Return the (X, Y) coordinate for the center point of the cell that contains the specified text.  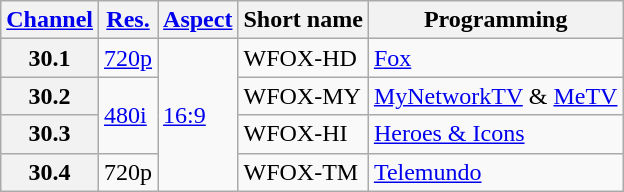
16:9 (198, 115)
Short name (303, 20)
30.3 (50, 134)
Programming (496, 20)
WFOX-TM (303, 172)
Fox (496, 58)
480i (128, 115)
WFOX-HI (303, 134)
Aspect (198, 20)
Res. (128, 20)
30.1 (50, 58)
WFOX-HD (303, 58)
Telemundo (496, 172)
Channel (50, 20)
WFOX-MY (303, 96)
MyNetworkTV & MeTV (496, 96)
30.2 (50, 96)
Heroes & Icons (496, 134)
30.4 (50, 172)
